Return (x, y) of the center of cell containing provided text 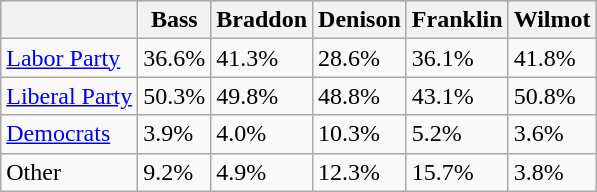
15.7% (457, 172)
50.3% (174, 96)
49.8% (262, 96)
Democrats (70, 134)
Wilmot (552, 20)
10.3% (360, 134)
Other (70, 172)
50.8% (552, 96)
Franklin (457, 20)
Bass (174, 20)
41.3% (262, 58)
4.0% (262, 134)
Labor Party (70, 58)
36.1% (457, 58)
12.3% (360, 172)
3.8% (552, 172)
9.2% (174, 172)
Braddon (262, 20)
3.9% (174, 134)
5.2% (457, 134)
41.8% (552, 58)
Denison (360, 20)
4.9% (262, 172)
Liberal Party (70, 96)
43.1% (457, 96)
48.8% (360, 96)
36.6% (174, 58)
28.6% (360, 58)
3.6% (552, 134)
